Search for the cell housing the specified text and yield its (X, Y) center coordinate. 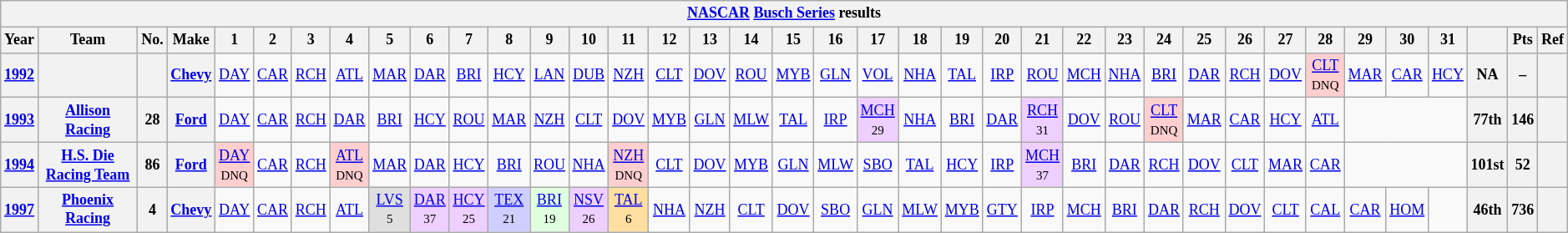
24 (1164, 40)
Pts (1523, 40)
15 (793, 40)
Year (20, 40)
MCH37 (1043, 165)
No. (152, 40)
21 (1043, 40)
VOL (878, 75)
3 (311, 40)
146 (1523, 120)
H.S. Die Racing Team (87, 165)
BRI19 (549, 210)
Allison Racing (87, 120)
19 (962, 40)
DUB (589, 75)
Ref (1553, 40)
52 (1523, 165)
GTY (1002, 210)
2 (273, 40)
29 (1365, 40)
CAL (1325, 210)
12 (670, 40)
11 (629, 40)
TEX21 (509, 210)
30 (1408, 40)
26 (1245, 40)
MCH29 (878, 120)
– (1523, 75)
6 (429, 40)
736 (1523, 210)
DAYDNQ (235, 165)
1 (235, 40)
22 (1084, 40)
NASCAR Busch Series results (784, 13)
16 (835, 40)
10 (589, 40)
7 (469, 40)
86 (152, 165)
8 (509, 40)
Phoenix Racing (87, 210)
1997 (20, 210)
NSV26 (589, 210)
NA (1488, 75)
46th (1488, 210)
Team (87, 40)
1993 (20, 120)
14 (751, 40)
101st (1488, 165)
TAL6 (629, 210)
HCY25 (469, 210)
27 (1286, 40)
20 (1002, 40)
RCH31 (1043, 120)
1992 (20, 75)
DAR37 (429, 210)
9 (549, 40)
HOM (1408, 210)
18 (920, 40)
25 (1204, 40)
17 (878, 40)
13 (710, 40)
LAN (549, 75)
23 (1125, 40)
5 (390, 40)
1994 (20, 165)
NZHDNQ (629, 165)
ATLDNQ (349, 165)
LVS5 (390, 210)
77th (1488, 120)
31 (1448, 40)
Make (191, 40)
